Scan for the cell matching the given text and deliver its [X, Y] coordinate at center. 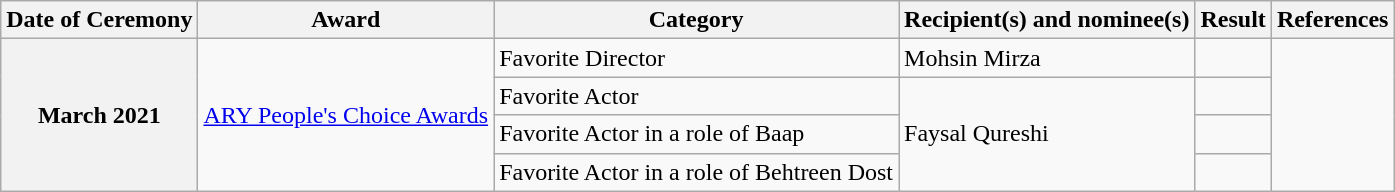
Favorite Actor [696, 96]
Favorite Actor in a role of Behtreen Dost [696, 172]
Mohsin Mirza [1047, 58]
Result [1233, 20]
References [1332, 20]
Date of Ceremony [100, 20]
Faysal Qureshi [1047, 134]
Recipient(s) and nominee(s) [1047, 20]
Favorite Actor in a role of Baap [696, 134]
Award [346, 20]
March 2021 [100, 115]
ARY People's Choice Awards [346, 115]
Favorite Director [696, 58]
Category [696, 20]
